Pinpoint the cell where the given text exists, returning its (X, Y) midpoint coordinate. 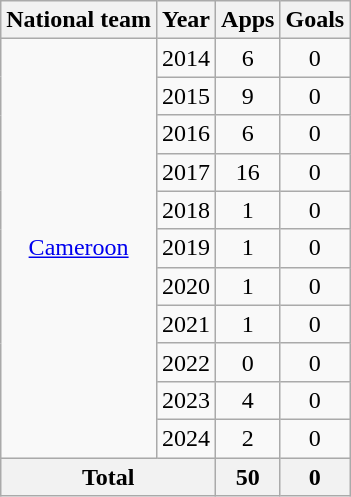
2022 (186, 362)
2019 (186, 248)
2014 (186, 58)
2023 (186, 400)
2018 (186, 210)
2015 (186, 96)
9 (248, 96)
2017 (186, 172)
2 (248, 438)
Year (186, 20)
Apps (248, 20)
2020 (186, 286)
4 (248, 400)
2016 (186, 134)
2024 (186, 438)
2021 (186, 324)
Cameroon (79, 248)
National team (79, 20)
16 (248, 172)
Goals (315, 20)
50 (248, 477)
Total (108, 477)
